Determine the [X, Y] coordinate at the center of the cell enclosing the given text.  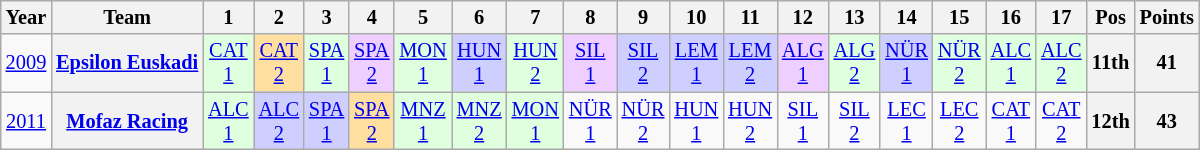
14 [906, 17]
10 [696, 17]
6 [480, 17]
16 [1011, 17]
12 [803, 17]
2011 [26, 121]
LEM2 [750, 63]
17 [1061, 17]
9 [644, 17]
Team [127, 17]
12th [1110, 121]
LEC2 [960, 121]
ALG1 [803, 63]
MNZ1 [422, 121]
Mofaz Racing [127, 121]
4 [372, 17]
1 [228, 17]
2009 [26, 63]
15 [960, 17]
Year [26, 17]
11th [1110, 63]
3 [326, 17]
7 [536, 17]
Points [1167, 17]
13 [855, 17]
11 [750, 17]
43 [1167, 121]
MNZ2 [480, 121]
Epsilon Euskadi [127, 63]
41 [1167, 63]
2 [279, 17]
5 [422, 17]
LEM1 [696, 63]
8 [590, 17]
ALG2 [855, 63]
Pos [1110, 17]
LEC1 [906, 121]
